Capture the cell that displays the provided text and extract its [X, Y] central coordinate. 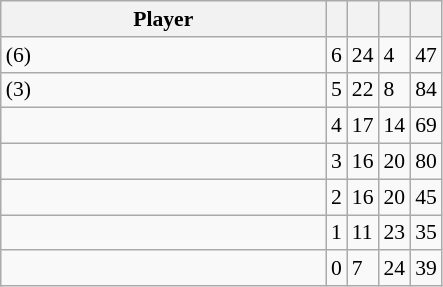
17 [363, 126]
(3) [164, 90]
14 [395, 126]
2 [336, 197]
5 [336, 90]
69 [426, 126]
8 [395, 90]
47 [426, 55]
3 [336, 162]
1 [336, 233]
(6) [164, 55]
23 [395, 233]
Player [164, 19]
80 [426, 162]
39 [426, 269]
7 [363, 269]
6 [336, 55]
45 [426, 197]
35 [426, 233]
22 [363, 90]
11 [363, 233]
0 [336, 269]
84 [426, 90]
